Provide the [X, Y] coordinate of the cell's center where the given text is located.  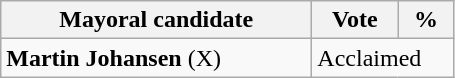
Mayoral candidate [156, 20]
Martin Johansen (X) [156, 58]
% [426, 20]
Acclaimed [383, 58]
Vote [355, 20]
